Pinpoint the cell where the given text exists, returning its (X, Y) midpoint coordinate. 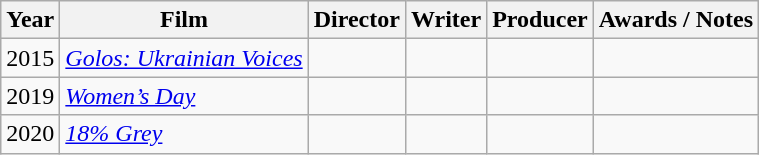
Producer (540, 20)
2019 (30, 96)
Film (184, 20)
Director (356, 20)
18% Grey (184, 134)
Golos: Ukrainian Voices (184, 58)
Women’s Day (184, 96)
Awards / Notes (676, 20)
Year (30, 20)
2015 (30, 58)
Writer (446, 20)
2020 (30, 134)
